Identify which cell holds the provided text, then report its [x, y] central coordinate. 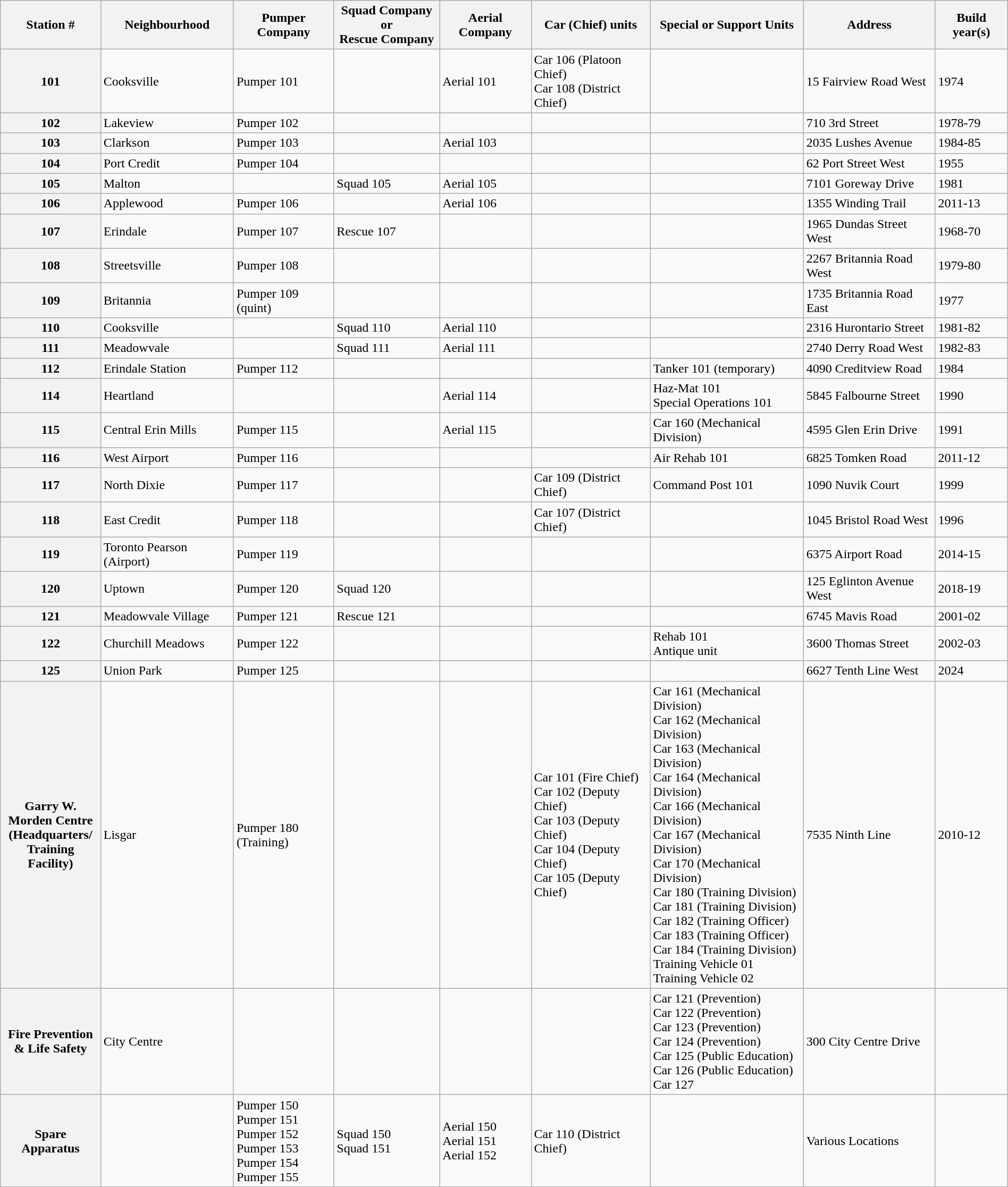
118 [51, 520]
Garry W.Morden Centre(Headquarters/Training Facility) [51, 835]
1955 [971, 163]
106 [51, 204]
Tanker 101 (temporary) [727, 368]
Aerial 106 [485, 204]
122 [51, 643]
Union Park [167, 671]
Pumper 120 [283, 589]
108 [51, 266]
1991 [971, 431]
Toronto Pearson (Airport) [167, 554]
Streetsville [167, 266]
2035 Lushes Avenue [869, 143]
City Centre [167, 1041]
Pumper 112 [283, 368]
1977 [971, 300]
Pumper 121 [283, 616]
1981 [971, 183]
Applewood [167, 204]
115 [51, 431]
6375 Airport Road [869, 554]
Aerial 115 [485, 431]
Air Rehab 101 [727, 458]
Aerial 114 [485, 395]
Heartland [167, 395]
2011-13 [971, 204]
Rescue 107 [387, 231]
Pumper 180(Training) [283, 835]
2001-02 [971, 616]
Car 160 (Mechanical Division) [727, 431]
Pumper 119 [283, 554]
West Airport [167, 458]
Lisgar [167, 835]
Command Post 101 [727, 485]
2018-19 [971, 589]
1982-83 [971, 348]
Aerial 150Aerial 151Aerial 152 [485, 1141]
111 [51, 348]
6745 Mavis Road [869, 616]
1990 [971, 395]
103 [51, 143]
Pumper 116 [283, 458]
1735 Britannia Road East [869, 300]
Pumper 103 [283, 143]
Meadowvale [167, 348]
Aerial 103 [485, 143]
East Credit [167, 520]
Uptown [167, 589]
Station # [51, 25]
Car 106 (Platoon Chief)Car 108 (District Chief) [591, 81]
Port Credit [167, 163]
110 [51, 327]
116 [51, 458]
Rehab 101Antique unit [727, 643]
Pumper 101 [283, 81]
Haz-Mat 101Special Operations 101 [727, 395]
Squad 111 [387, 348]
1978-79 [971, 123]
1999 [971, 485]
Erindale Station [167, 368]
2002-03 [971, 643]
2740 Derry Road West [869, 348]
2010-12 [971, 835]
Car (Chief) units [591, 25]
Pumper 106 [283, 204]
Erindale [167, 231]
300 City Centre Drive [869, 1041]
112 [51, 368]
101 [51, 81]
109 [51, 300]
Squad 105 [387, 183]
1045 Bristol Road West [869, 520]
Pumper 102 [283, 123]
2011-12 [971, 458]
114 [51, 395]
Car 101 (Fire Chief)Car 102 (Deputy Chief)Car 103 (Deputy Chief)Car 104 (Deputy Chief)Car 105 (Deputy Chief) [591, 835]
Aerial Company [485, 25]
1984-85 [971, 143]
Pumper 115 [283, 431]
Car 107 (District Chief) [591, 520]
Aerial 110 [485, 327]
Pumper Company [283, 25]
1996 [971, 520]
Clarkson [167, 143]
102 [51, 123]
Aerial 111 [485, 348]
Lakeview [167, 123]
2316 Hurontario Street [869, 327]
Pumper 122 [283, 643]
1090 Nuvik Court [869, 485]
2014-15 [971, 554]
SpareApparatus [51, 1141]
Aerial 105 [485, 183]
Car 110 (District Chief) [591, 1141]
Central Erin Mills [167, 431]
Squad 150Squad 151 [387, 1141]
Churchill Meadows [167, 643]
15 Fairview Road West [869, 81]
4090 Creditview Road [869, 368]
Malton [167, 183]
Rescue 121 [387, 616]
125 Eglinton Avenue West [869, 589]
Pumper 125 [283, 671]
6627 Tenth Line West [869, 671]
1979-80 [971, 266]
1968-70 [971, 231]
Neighbourhood [167, 25]
Squad 120 [387, 589]
4595 Glen Erin Drive [869, 431]
5845 Falbourne Street [869, 395]
Pumper 117 [283, 485]
6825 Tomken Road [869, 458]
1355 Winding Trail [869, 204]
2024 [971, 671]
1974 [971, 81]
Various Locations [869, 1141]
Aerial 101 [485, 81]
104 [51, 163]
121 [51, 616]
Britannia [167, 300]
Squad 110 [387, 327]
119 [51, 554]
North Dixie [167, 485]
105 [51, 183]
Build year(s) [971, 25]
Address [869, 25]
1965 Dundas Street West [869, 231]
Car 121 (Prevention)Car 122 (Prevention)Car 123 (Prevention)Car 124 (Prevention)Car 125 (Public Education)Car 126 (Public Education)Car 127 [727, 1041]
Fire Prevention& Life Safety [51, 1041]
7101 Goreway Drive [869, 183]
Pumper 107 [283, 231]
107 [51, 231]
1984 [971, 368]
3600 Thomas Street [869, 643]
120 [51, 589]
710 3rd Street [869, 123]
Special or Support Units [727, 25]
7535 Ninth Line [869, 835]
1981-82 [971, 327]
Pumper 108 [283, 266]
2267 Britannia Road West [869, 266]
Meadowvale Village [167, 616]
62 Port Street West [869, 163]
125 [51, 671]
Pumper 104 [283, 163]
117 [51, 485]
Pumper 109 (quint) [283, 300]
Pumper 150Pumper 151Pumper 152Pumper 153Pumper 154Pumper 155 [283, 1141]
Pumper 118 [283, 520]
Squad Company orRescue Company [387, 25]
Car 109 (District Chief) [591, 485]
